From the cell containing the given text, extract its center point as [x, y] coordinate. 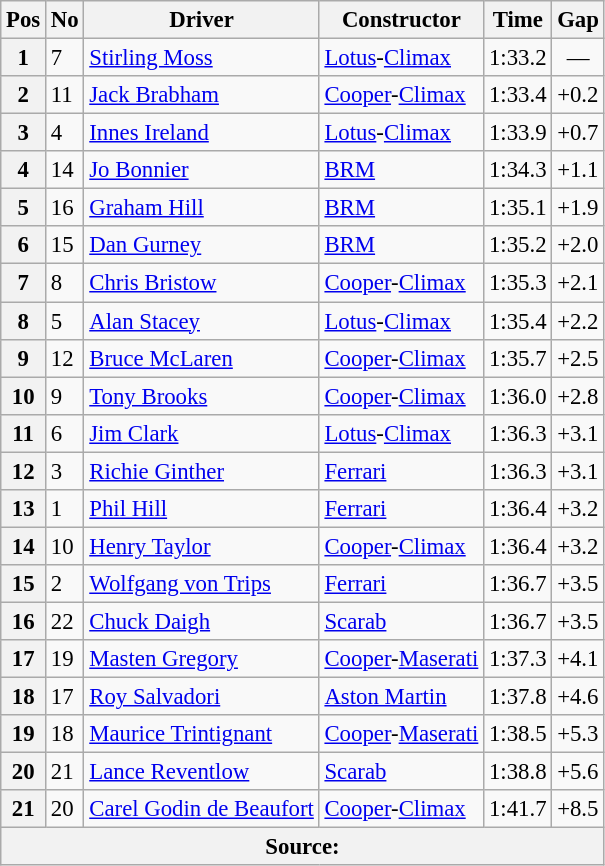
+1.9 [578, 208]
Henry Taylor [202, 546]
Stirling Moss [202, 58]
Constructor [402, 20]
Jim Clark [202, 433]
Bruce McLaren [202, 358]
Pos [24, 20]
+1.1 [578, 170]
1:37.8 [518, 697]
1:33.2 [518, 58]
Source: [302, 847]
1:37.3 [518, 659]
Jo Bonnier [202, 170]
Wolfgang von Trips [202, 584]
+8.5 [578, 809]
+0.2 [578, 95]
Tony Brooks [202, 396]
1:38.8 [518, 772]
1:35.1 [518, 208]
Innes Ireland [202, 133]
+4.6 [578, 697]
— [578, 58]
Aston Martin [402, 697]
1:33.4 [518, 95]
Alan Stacey [202, 321]
1:35.3 [518, 283]
1:35.2 [518, 245]
13 [24, 509]
+5.3 [578, 734]
+2.1 [578, 283]
Driver [202, 20]
1:34.3 [518, 170]
+2.2 [578, 321]
Lance Reventlow [202, 772]
Chris Bristow [202, 283]
No [65, 20]
Dan Gurney [202, 245]
Roy Salvadori [202, 697]
+2.8 [578, 396]
1:35.4 [518, 321]
+2.0 [578, 245]
Maurice Trintignant [202, 734]
+0.7 [578, 133]
1:35.7 [518, 358]
Jack Brabham [202, 95]
22 [65, 621]
Gap [578, 20]
1:36.0 [518, 396]
Graham Hill [202, 208]
1:38.5 [518, 734]
Chuck Daigh [202, 621]
Carel Godin de Beaufort [202, 809]
1:33.9 [518, 133]
+5.6 [578, 772]
Richie Ginther [202, 471]
Time [518, 20]
Phil Hill [202, 509]
Masten Gregory [202, 659]
1:41.7 [518, 809]
+2.5 [578, 358]
+4.1 [578, 659]
